Search for the cell housing the specified text and yield its (x, y) center coordinate. 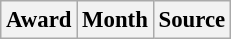
Award (39, 20)
Month (115, 20)
Source (192, 20)
